Pinpoint the cell where the given text exists, returning its (X, Y) midpoint coordinate. 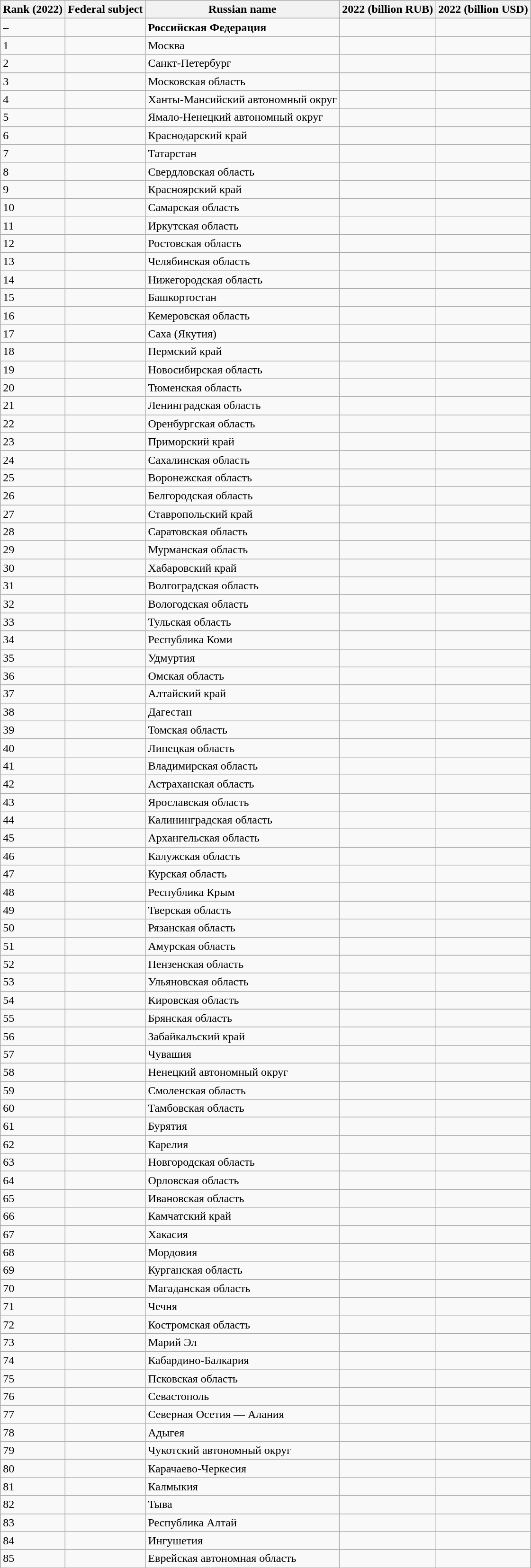
Federal subject (105, 9)
63 (33, 1162)
Камчатский край (243, 1216)
17 (33, 334)
27 (33, 514)
39 (33, 730)
28 (33, 532)
52 (33, 964)
Ханты-Мансийский автономный округ (243, 99)
Костромская область (243, 1324)
Чувашия (243, 1054)
Московская область (243, 81)
Пермский край (243, 352)
40 (33, 748)
Челябинская область (243, 262)
Ямало-Ненецкий автономный округ (243, 117)
26 (33, 496)
77 (33, 1415)
Ивановская область (243, 1198)
Саха (Якутия) (243, 334)
29 (33, 550)
64 (33, 1180)
23 (33, 442)
11 (33, 226)
Алтайский край (243, 694)
Курская область (243, 874)
Кемеровская область (243, 316)
13 (33, 262)
Бурятия (243, 1126)
69 (33, 1270)
54 (33, 1000)
Тюменская область (243, 388)
73 (33, 1342)
Санкт-Петербург (243, 63)
Республика Алтай (243, 1523)
48 (33, 892)
50 (33, 928)
30 (33, 568)
Архангельская область (243, 838)
Тамбовская область (243, 1108)
Мордовия (243, 1252)
55 (33, 1018)
36 (33, 676)
Сахалинская область (243, 460)
66 (33, 1216)
2022 (billion RUB) (387, 9)
46 (33, 856)
24 (33, 460)
Дагестан (243, 712)
2 (33, 63)
Карелия (243, 1144)
83 (33, 1523)
Ульяновская область (243, 982)
Тверская область (243, 910)
4 (33, 99)
Марий Эл (243, 1342)
Башкортостан (243, 298)
Саратовская область (243, 532)
41 (33, 766)
Кировская область (243, 1000)
Курганская область (243, 1270)
Севастополь (243, 1397)
Свердловская область (243, 171)
Псковская область (243, 1379)
59 (33, 1090)
Адыгея (243, 1433)
Забайкальский край (243, 1036)
Рязанская область (243, 928)
20 (33, 388)
12 (33, 244)
56 (33, 1036)
Ленинградская область (243, 406)
6 (33, 135)
72 (33, 1324)
10 (33, 207)
44 (33, 820)
Еврейская автономная область (243, 1559)
Кабардино-Балкария (243, 1360)
Калининградская область (243, 820)
Амурская область (243, 946)
70 (33, 1288)
21 (33, 406)
19 (33, 370)
Тульская область (243, 622)
Орловская область (243, 1180)
Ростовская область (243, 244)
79 (33, 1451)
Мурманская область (243, 550)
9 (33, 189)
3 (33, 81)
Смоленская область (243, 1090)
Омская область (243, 676)
47 (33, 874)
– (33, 27)
Владимирская область (243, 766)
Татарстан (243, 153)
Ставропольский край (243, 514)
Калужская область (243, 856)
Российская Федерация (243, 27)
Волгоградская область (243, 586)
38 (33, 712)
80 (33, 1469)
7 (33, 153)
2022 (billion USD) (483, 9)
Ярославская область (243, 802)
85 (33, 1559)
18 (33, 352)
1 (33, 45)
Карачаево-Черкесия (243, 1469)
5 (33, 117)
Республика Крым (243, 892)
75 (33, 1379)
Хакасия (243, 1234)
Самарская область (243, 207)
82 (33, 1505)
Липецкая область (243, 748)
Калмыкия (243, 1487)
Белгородская область (243, 496)
Астраханская область (243, 784)
Ненецкий автономный округ (243, 1072)
Брянская область (243, 1018)
Rank (2022) (33, 9)
25 (33, 478)
Москва (243, 45)
61 (33, 1126)
51 (33, 946)
49 (33, 910)
62 (33, 1144)
Russian name (243, 9)
Чукотский автономный округ (243, 1451)
31 (33, 586)
74 (33, 1360)
Красноярский край (243, 189)
43 (33, 802)
78 (33, 1433)
53 (33, 982)
Краснодарский край (243, 135)
71 (33, 1306)
60 (33, 1108)
Чечня (243, 1306)
Оренбургская область (243, 424)
84 (33, 1541)
Северная Осетия — Алания (243, 1415)
67 (33, 1234)
Республика Коми (243, 640)
Магаданская область (243, 1288)
34 (33, 640)
65 (33, 1198)
Тыва (243, 1505)
Новгородская область (243, 1162)
22 (33, 424)
14 (33, 280)
37 (33, 694)
Иркутская область (243, 226)
32 (33, 604)
8 (33, 171)
Нижегородская область (243, 280)
33 (33, 622)
Приморский край (243, 442)
Хабаровский край (243, 568)
15 (33, 298)
81 (33, 1487)
35 (33, 658)
68 (33, 1252)
76 (33, 1397)
Удмуртия (243, 658)
57 (33, 1054)
Томская область (243, 730)
Воронежская область (243, 478)
Ингушетия (243, 1541)
Новосибирская область (243, 370)
45 (33, 838)
58 (33, 1072)
42 (33, 784)
Вологодская область (243, 604)
Пензенская область (243, 964)
16 (33, 316)
